For the text-containing cell, return its midpoint in [x, y] coordinate format. 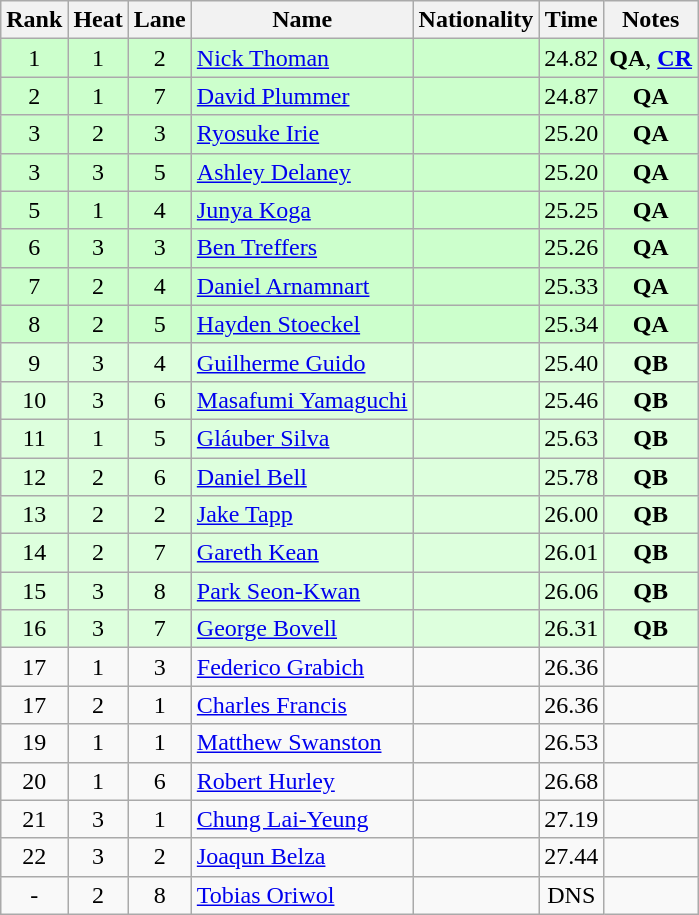
14 [34, 553]
15 [34, 591]
Matthew Swanston [302, 743]
Notes [651, 20]
27.44 [572, 857]
- [34, 895]
12 [34, 477]
Daniel Bell [302, 477]
Name [302, 20]
Junya Koga [302, 210]
25.78 [572, 477]
26.06 [572, 591]
Guilherme Guido [302, 362]
26.00 [572, 515]
24.87 [572, 96]
26.31 [572, 629]
24.82 [572, 58]
Jake Tapp [302, 515]
19 [34, 743]
Tobias Oriwol [302, 895]
DNS [572, 895]
16 [34, 629]
26.68 [572, 781]
Federico Grabich [302, 667]
10 [34, 400]
25.34 [572, 324]
Ryosuke Irie [302, 134]
25.25 [572, 210]
Charles Francis [302, 705]
26.01 [572, 553]
11 [34, 438]
Hayden Stoeckel [302, 324]
George Bovell [302, 629]
Gareth Kean [302, 553]
25.33 [572, 286]
Gláuber Silva [302, 438]
Masafumi Yamaguchi [302, 400]
13 [34, 515]
Ashley Delaney [302, 172]
25.40 [572, 362]
QA, CR [651, 58]
25.46 [572, 400]
Nick Thoman [302, 58]
Park Seon-Kwan [302, 591]
25.26 [572, 248]
27.19 [572, 819]
Lane [160, 20]
Ben Treffers [302, 248]
Joaqun Belza [302, 857]
25.63 [572, 438]
David Plummer [302, 96]
Daniel Arnamnart [302, 286]
Chung Lai-Yeung [302, 819]
9 [34, 362]
26.53 [572, 743]
20 [34, 781]
Nationality [476, 20]
Heat [98, 20]
Rank [34, 20]
22 [34, 857]
21 [34, 819]
Robert Hurley [302, 781]
Time [572, 20]
